From the cell containing the given text, extract its center point as (X, Y) coordinate. 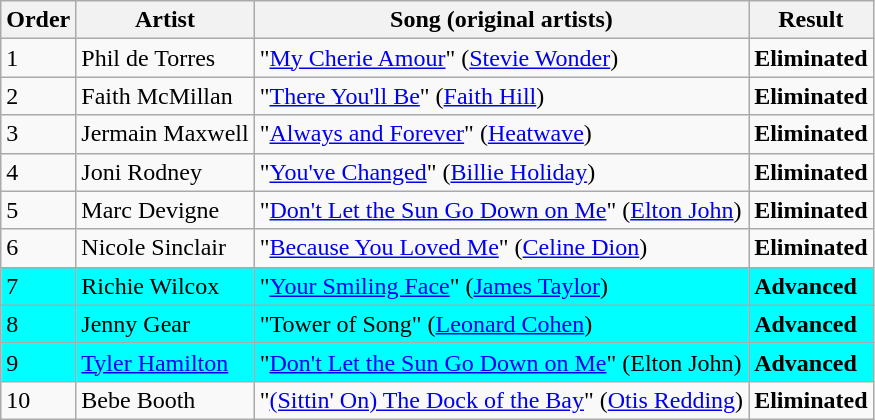
5 (38, 210)
Jermain Maxwell (165, 134)
Marc Devigne (165, 210)
Phil de Torres (165, 58)
"There You'll Be" (Faith Hill) (501, 96)
Order (38, 20)
3 (38, 134)
"My Cherie Amour" (Stevie Wonder) (501, 58)
"You've Changed" (Billie Holiday) (501, 172)
Faith McMillan (165, 96)
Song (original artists) (501, 20)
10 (38, 400)
2 (38, 96)
1 (38, 58)
Bebe Booth (165, 400)
Artist (165, 20)
"Because You Loved Me" (Celine Dion) (501, 248)
"Always and Forever" (Heatwave) (501, 134)
7 (38, 286)
4 (38, 172)
Tyler Hamilton (165, 362)
Joni Rodney (165, 172)
9 (38, 362)
Jenny Gear (165, 324)
6 (38, 248)
Nicole Sinclair (165, 248)
"Your Smiling Face" (James Taylor) (501, 286)
Result (811, 20)
Richie Wilcox (165, 286)
"(Sittin' On) The Dock of the Bay" (Otis Redding) (501, 400)
"Tower of Song" (Leonard Cohen) (501, 324)
8 (38, 324)
